Pinpoint the cell where the given text exists, returning its (X, Y) midpoint coordinate. 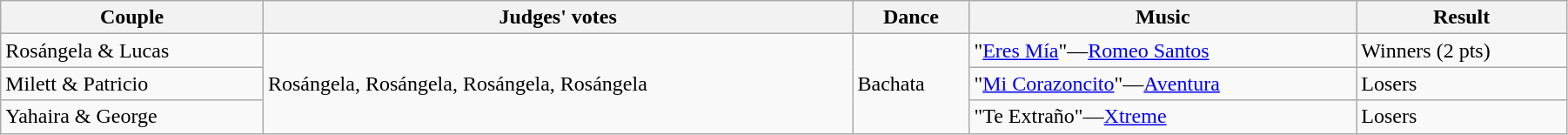
Music (1163, 17)
"Eres Mía"—Romeo Santos (1163, 51)
Result (1462, 17)
Rosángela, Rosángela, Rosángela, Rosángela (558, 84)
Yahaira & George (132, 117)
Winners (2 pts) (1462, 51)
"Te Extraño"—Xtreme (1163, 117)
Milett & Patricio (132, 84)
Bachata (911, 84)
Judges' votes (558, 17)
Couple (132, 17)
Dance (911, 17)
"Mi Corazoncito"—Aventura (1163, 84)
Rosángela & Lucas (132, 51)
